Locate the cell with the specified text and output its [X, Y] center coordinate. 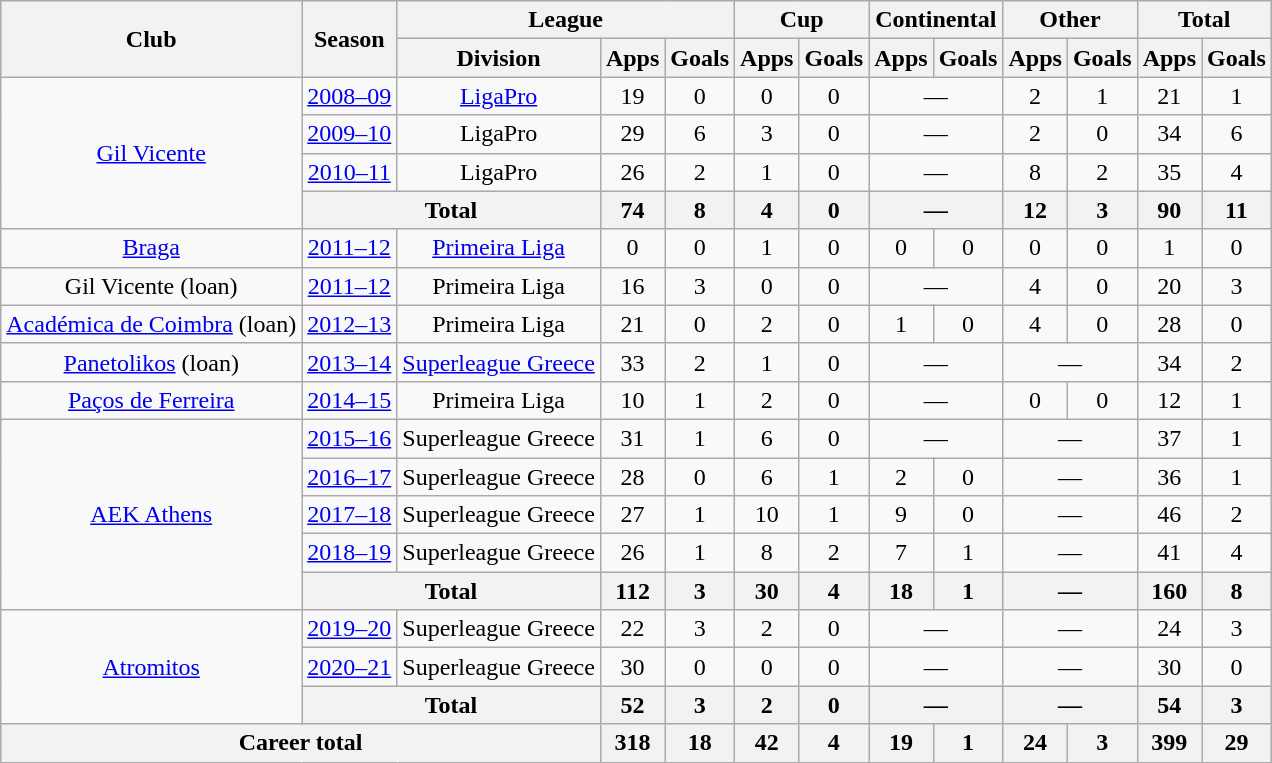
Division [499, 58]
42 [767, 743]
20 [1169, 286]
2012–13 [350, 324]
Académica de Coimbra (loan) [152, 324]
41 [1169, 553]
Season [350, 39]
2008–09 [350, 96]
Career total [301, 743]
2019–20 [350, 629]
90 [1169, 210]
46 [1169, 515]
74 [632, 210]
Panetolikos (loan) [152, 362]
2014–15 [350, 400]
37 [1169, 438]
League [566, 20]
160 [1169, 591]
399 [1169, 743]
27 [632, 515]
22 [632, 629]
Gil Vicente [152, 153]
2013–14 [350, 362]
11 [1237, 210]
Club [152, 39]
Paços de Ferreira [152, 400]
AEK Athens [152, 514]
318 [632, 743]
112 [632, 591]
2020–21 [350, 667]
Cup [802, 20]
Atromitos [152, 667]
16 [632, 286]
2010–11 [350, 172]
2009–10 [350, 134]
31 [632, 438]
35 [1169, 172]
Gil Vicente (loan) [152, 286]
9 [901, 515]
7 [901, 553]
Braga [152, 248]
Continental [936, 20]
2017–18 [350, 515]
52 [632, 705]
2016–17 [350, 477]
54 [1169, 705]
33 [632, 362]
2015–16 [350, 438]
36 [1169, 477]
2018–19 [350, 553]
Other [1070, 20]
